Pinpoint the cell where the given text exists, returning its (X, Y) midpoint coordinate. 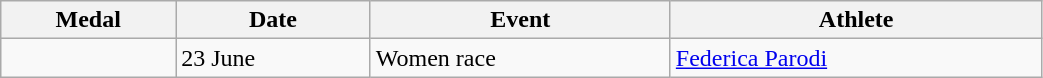
Federica Parodi (856, 58)
Medal (88, 20)
Athlete (856, 20)
Women race (520, 58)
23 June (274, 58)
Event (520, 20)
Date (274, 20)
